Determine the [X, Y] coordinate at the center of the cell enclosing the given text.  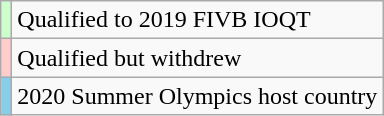
Qualified to 2019 FIVB IOQT [198, 20]
2020 Summer Olympics host country [198, 96]
Qualified but withdrew [198, 58]
